Identify which cell holds the provided text, then report its [x, y] central coordinate. 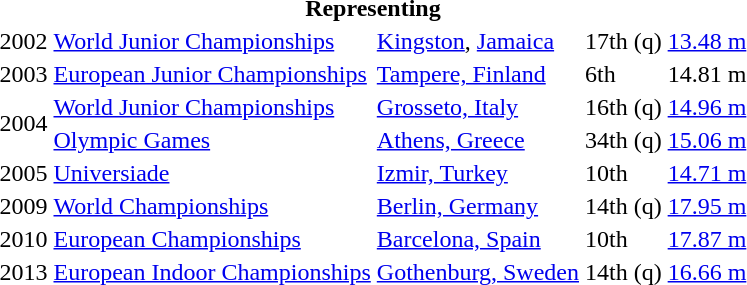
European Junior Championships [212, 74]
Izmir, Turkey [478, 173]
Tampere, Finland [478, 74]
16th (q) [623, 107]
Berlin, Germany [478, 206]
Grosseto, Italy [478, 107]
17th (q) [623, 41]
Kingston, Jamaica [478, 41]
14th (q) [623, 206]
Barcelona, Spain [478, 239]
Athens, Greece [478, 140]
6th [623, 74]
Olympic Games [212, 140]
World Championships [212, 206]
European Championships [212, 239]
Universiade [212, 173]
34th (q) [623, 140]
